Capture the cell that displays the provided text and extract its (x, y) central coordinate. 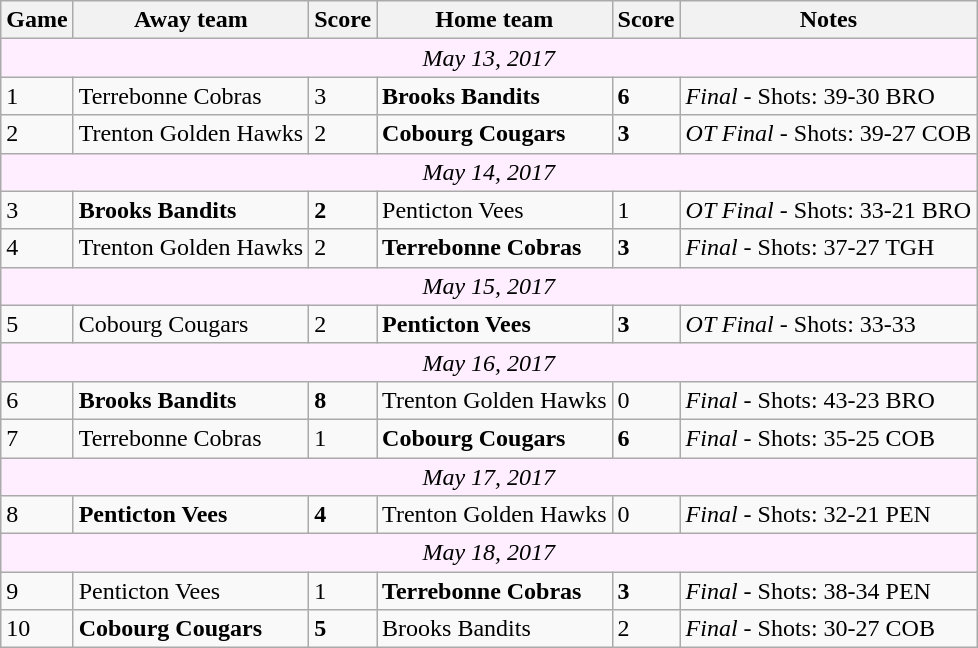
OT Final - Shots: 33-21 BRO (828, 210)
May 16, 2017 (489, 362)
May 17, 2017 (489, 477)
Away team (191, 20)
Final - Shots: 38-34 PEN (828, 591)
May 18, 2017 (489, 553)
May 13, 2017 (489, 58)
Final - Shots: 35-25 COB (828, 438)
May 15, 2017 (489, 286)
OT Final - Shots: 39-27 COB (828, 134)
Final - Shots: 37-27 TGH (828, 248)
Final - Shots: 43-23 BRO (828, 400)
9 (37, 591)
Final - Shots: 39-30 BRO (828, 96)
OT Final - Shots: 33-33 (828, 324)
10 (37, 629)
7 (37, 438)
Home team (495, 20)
May 14, 2017 (489, 172)
Notes (828, 20)
Final - Shots: 32-21 PEN (828, 515)
Game (37, 20)
Final - Shots: 30-27 COB (828, 629)
